Extract the [X, Y] coordinate from the center of the cell holding the provided text.  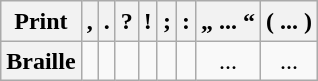
? [126, 21]
( ... ) [290, 21]
Braille [41, 61]
. [106, 21]
! [148, 21]
„ ... “ [228, 21]
, [90, 21]
Print [41, 21]
; [166, 21]
: [186, 21]
